Return (X, Y) of the center of cell containing provided text 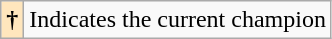
† (12, 20)
Indicates the current champion (178, 20)
